Extract the (x, y) coordinate from the center of the cell holding the provided text.  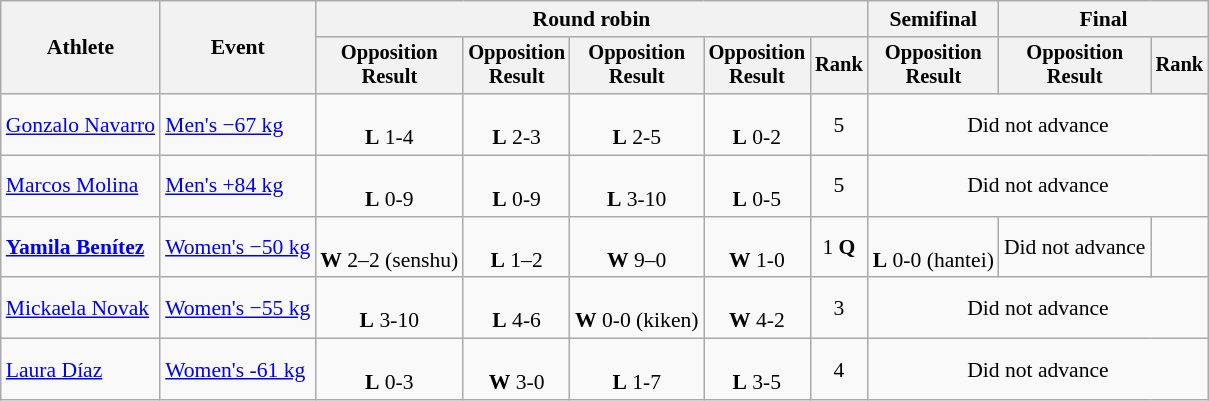
1 Q (839, 248)
Athlete (80, 48)
Men's −67 kg (238, 124)
L 2-3 (516, 124)
Women's −50 kg (238, 248)
L 2-5 (637, 124)
L 3-5 (758, 370)
Mickaela Novak (80, 308)
L 1–2 (516, 248)
Semifinal (934, 19)
W 4-2 (758, 308)
Event (238, 48)
Round robin (591, 19)
Gonzalo Navarro (80, 124)
Marcos Molina (80, 186)
Yamila Benítez (80, 248)
L 0-5 (758, 186)
Women's −55 kg (238, 308)
L 4-6 (516, 308)
4 (839, 370)
3 (839, 308)
L 1-4 (389, 124)
Men's +84 kg (238, 186)
Final (1104, 19)
W 3-0 (516, 370)
Laura Díaz (80, 370)
L 0-3 (389, 370)
Women's -61 kg (238, 370)
W 9–0 (637, 248)
W 1-0 (758, 248)
L 1-7 (637, 370)
W 2–2 (senshu) (389, 248)
L 0-2 (758, 124)
W 0-0 (kiken) (637, 308)
L 0-0 (hantei) (934, 248)
